From the cell containing the given text, extract its center point as (x, y) coordinate. 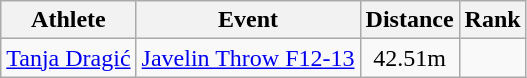
Rank (492, 20)
Javelin Throw F12-13 (248, 58)
42.51m (410, 58)
Tanja Dragić (68, 58)
Event (248, 20)
Distance (410, 20)
Athlete (68, 20)
